Output the (X, Y) coordinate of the center of the cell containing the given text.  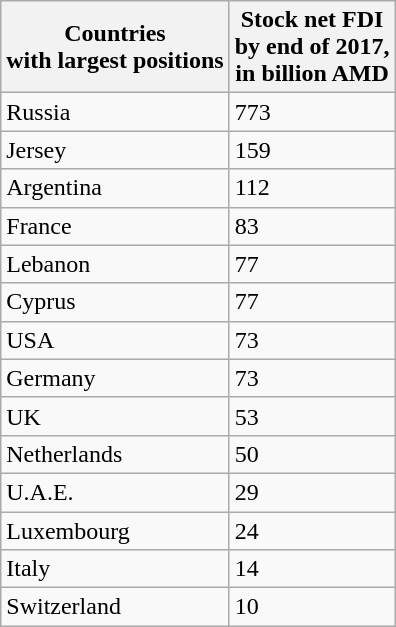
14 (312, 569)
Luxembourg (115, 531)
53 (312, 416)
Russia (115, 112)
773 (312, 112)
U.A.E. (115, 492)
83 (312, 226)
Lebanon (115, 264)
Germany (115, 378)
24 (312, 531)
Cyprus (115, 302)
159 (312, 150)
112 (312, 188)
Jersey (115, 150)
Stock net FDI by end of 2017,in billion AMD (312, 47)
10 (312, 607)
USA (115, 340)
Countrieswith largest positions (115, 47)
Switzerland (115, 607)
UK (115, 416)
50 (312, 454)
Netherlands (115, 454)
Italy (115, 569)
France (115, 226)
Argentina (115, 188)
29 (312, 492)
